Capture the cell that displays the provided text and extract its (X, Y) central coordinate. 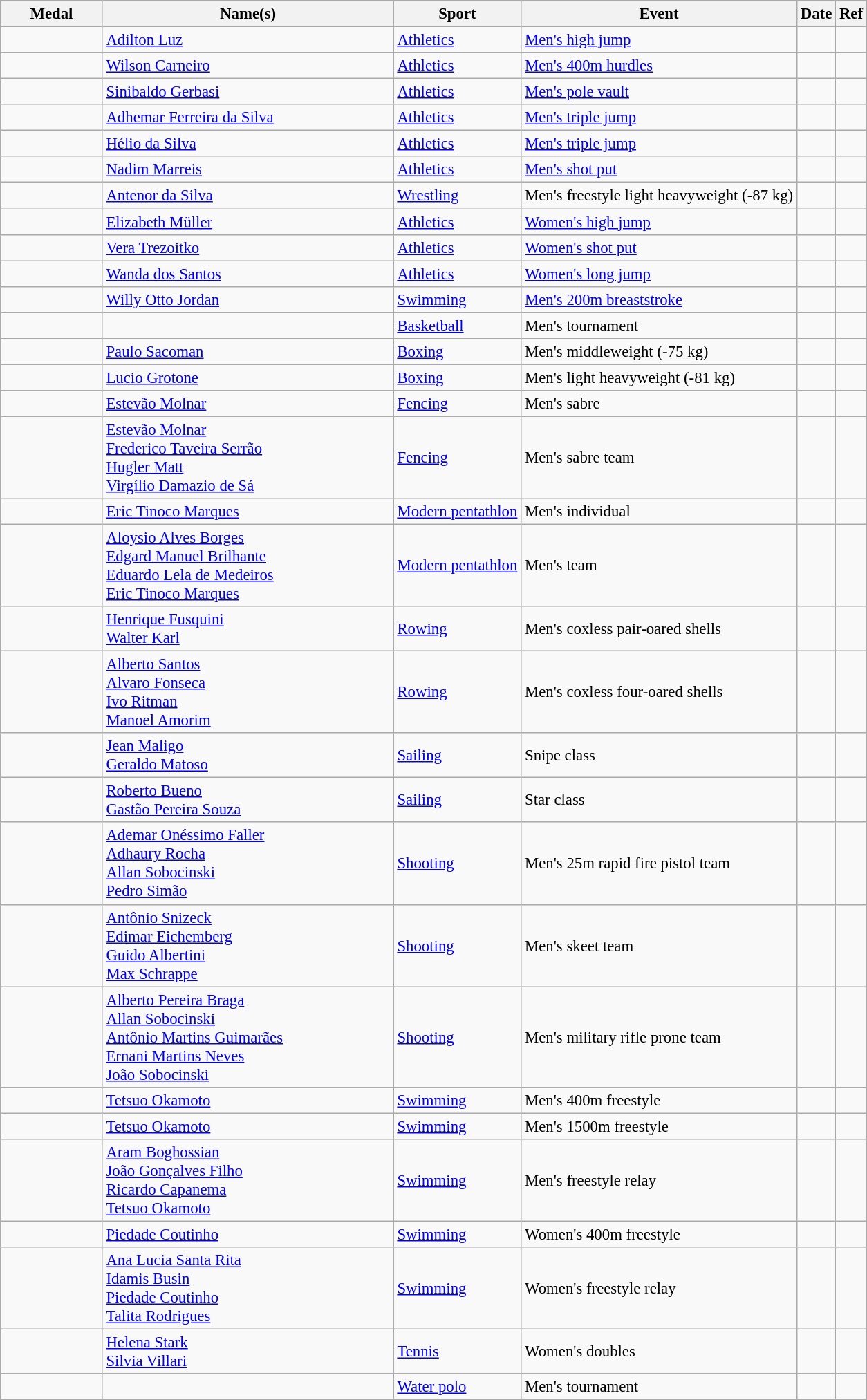
Roberto Bueno Gastão Pereira Souza (248, 801)
Event (660, 14)
Estevão MolnarFrederico Taveira SerrãoHugler MattVirgílio Damazio de Sá (248, 458)
Men's military rifle prone team (660, 1037)
Eric Tinoco Marques (248, 512)
Men's individual (660, 512)
Estevão Molnar (248, 404)
Adhemar Ferreira da Silva (248, 118)
Men's coxless pair-oared shells (660, 629)
Hélio da Silva (248, 144)
Men's light heavyweight (-81 kg) (660, 377)
Snipe class (660, 755)
Vera Trezoitko (248, 248)
Men's pole vault (660, 92)
Men's freestyle relay (660, 1181)
Medal (51, 14)
Helena StarkSilvia Villari (248, 1351)
Men's 25m rapid fire pistol team (660, 864)
Ademar Onéssimo Faller Adhaury Rocha Allan Sobocinski Pedro Simão (248, 864)
Aram BoghossianJoão Gonçalves FilhoRicardo CapanemaTetsuo Okamoto (248, 1181)
Willy Otto Jordan (248, 299)
Adilton Luz (248, 40)
Men's sabre team (660, 458)
Women's high jump (660, 222)
Ana Lucia Santa RitaIdamis BusinPiedade CoutinhoTalita Rodrigues (248, 1289)
Men's 1500m freestyle (660, 1126)
Paulo Sacoman (248, 352)
Tennis (458, 1351)
Alberto Pereira Braga Allan Sobocinski Antônio Martins Guimarães Ernani Martins Neves João Sobocinski (248, 1037)
Men's 400m hurdles (660, 66)
Women's 400m freestyle (660, 1234)
Men's middleweight (-75 kg) (660, 352)
Piedade Coutinho (248, 1234)
Sinibaldo Gerbasi (248, 92)
Antenor da Silva (248, 196)
Wrestling (458, 196)
Wilson Carneiro (248, 66)
Alberto Santos Alvaro Fonseca Ivo Ritman Manoel Amorim (248, 693)
Men's team (660, 566)
Star class (660, 801)
Ref (852, 14)
Henrique Fusquini Walter Karl (248, 629)
Women's freestyle relay (660, 1289)
Men's high jump (660, 40)
Women's doubles (660, 1351)
Name(s) (248, 14)
Men's sabre (660, 404)
Women's shot put (660, 248)
Men's shot put (660, 169)
Nadim Marreis (248, 169)
Date (816, 14)
Men's 400m freestyle (660, 1100)
Antônio Snizeck Edimar Eichemberg Guido Albertini Max Schrappe (248, 946)
Lucio Grotone (248, 377)
Men's coxless four-oared shells (660, 693)
Women's long jump (660, 274)
Men's freestyle light heavyweight (-87 kg) (660, 196)
Men's skeet team (660, 946)
Aloysio Alves Borges Edgard Manuel Brilhante Eduardo Lela de Medeiros Eric Tinoco Marques (248, 566)
Wanda dos Santos (248, 274)
Water polo (458, 1387)
Jean Maligo Geraldo Matoso (248, 755)
Sport (458, 14)
Men's 200m breaststroke (660, 299)
Basketball (458, 326)
Elizabeth Müller (248, 222)
